Search for the cell housing the specified text and yield its (X, Y) center coordinate. 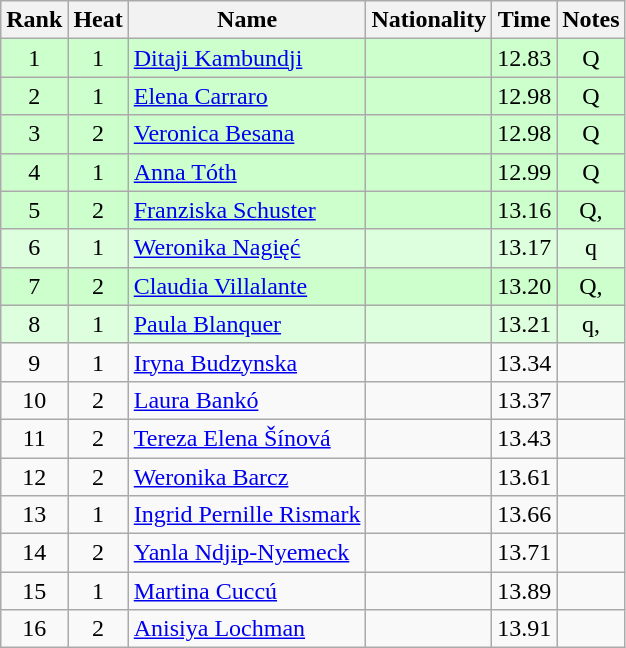
Anna Tóth (247, 172)
13.91 (524, 629)
13.20 (524, 286)
10 (34, 400)
12 (34, 477)
14 (34, 553)
7 (34, 286)
Rank (34, 20)
Nationality (429, 20)
Yanla Ndjip-Nyemeck (247, 553)
Paula Blanquer (247, 324)
Weronika Barcz (247, 477)
13.61 (524, 477)
13.71 (524, 553)
Claudia Villalante (247, 286)
13.34 (524, 362)
3 (34, 134)
12.83 (524, 58)
q (591, 248)
5 (34, 210)
Time (524, 20)
11 (34, 438)
13 (34, 515)
Tereza Elena Šínová (247, 438)
8 (34, 324)
13.43 (524, 438)
Ingrid Pernille Rismark (247, 515)
Iryna Budzynska (247, 362)
Martina Cuccú (247, 591)
13.89 (524, 591)
Franziska Schuster (247, 210)
Heat (98, 20)
Anisiya Lochman (247, 629)
Weronika Nagięć (247, 248)
16 (34, 629)
q, (591, 324)
13.66 (524, 515)
Notes (591, 20)
13.37 (524, 400)
Name (247, 20)
Veronica Besana (247, 134)
Laura Bankó (247, 400)
6 (34, 248)
13.21 (524, 324)
4 (34, 172)
15 (34, 591)
Ditaji Kambundji (247, 58)
12.99 (524, 172)
13.17 (524, 248)
Elena Carraro (247, 96)
9 (34, 362)
13.16 (524, 210)
